Return the [x, y] coordinate for the center point of the cell that contains the specified text.  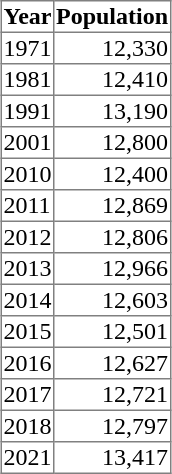
2015 [27, 332]
2021 [27, 458]
Population [112, 17]
2012 [27, 237]
2014 [27, 300]
13,190 [112, 111]
1991 [27, 111]
2018 [27, 426]
2001 [27, 143]
12,966 [112, 269]
12,800 [112, 143]
12,501 [112, 332]
12,869 [112, 206]
1971 [27, 48]
12,400 [112, 174]
Year [27, 17]
2010 [27, 174]
2017 [27, 395]
2016 [27, 363]
13,417 [112, 458]
12,410 [112, 80]
12,603 [112, 300]
12,330 [112, 48]
12,806 [112, 237]
12,721 [112, 395]
2011 [27, 206]
12,627 [112, 363]
12,797 [112, 426]
1981 [27, 80]
2013 [27, 269]
